Detect which cell encompasses the target text, then output its (x, y) center coordinate. 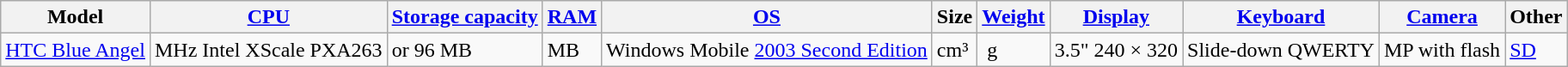
OS (767, 17)
or 96 MB (464, 50)
RAM (572, 17)
MP with flash (1442, 50)
Camera (1442, 17)
g (1014, 50)
HTC Blue Angel (76, 50)
Slide-down QWERTY (1281, 50)
Size (954, 17)
Keyboard (1281, 17)
MB (572, 50)
Other (1536, 17)
MHz Intel XScale PXA263 (268, 50)
3.5" 240 × 320 (1116, 50)
CPU (268, 17)
Weight (1014, 17)
Storage capacity (464, 17)
Display (1116, 17)
Model (76, 17)
Windows Mobile 2003 Second Edition (767, 50)
cm³ (954, 50)
SD (1536, 50)
